Detect which cell encompasses the target text, then output its (X, Y) center coordinate. 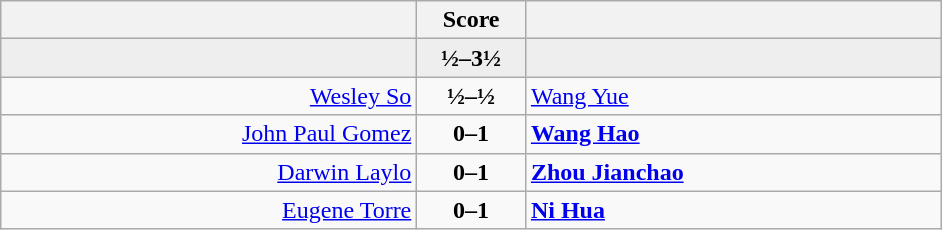
Wesley So (209, 96)
Wang Hao (733, 134)
Ni Hua (733, 210)
John Paul Gomez (209, 134)
Eugene Torre (209, 210)
Zhou Jianchao (733, 172)
½–½ (472, 96)
Wang Yue (733, 96)
Darwin Laylo (209, 172)
Score (472, 20)
½–3½ (472, 58)
